Determine the (x, y) coordinate at the center of the cell enclosing the given text.  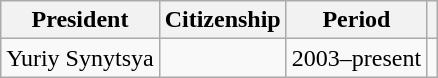
Yuriy Synytsya (80, 58)
President (80, 20)
Period (356, 20)
2003–present (356, 58)
Citizenship (222, 20)
